Return [X, Y] of the center of cell containing provided text 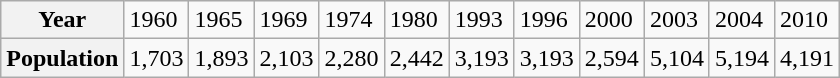
2,442 [416, 58]
1969 [286, 20]
2,594 [612, 58]
2,280 [352, 58]
1965 [222, 20]
1,703 [156, 58]
1960 [156, 20]
2010 [806, 20]
1980 [416, 20]
2004 [742, 20]
1996 [546, 20]
1,893 [222, 58]
2000 [612, 20]
2,103 [286, 58]
Year [62, 20]
5,104 [676, 58]
4,191 [806, 58]
1993 [482, 20]
2003 [676, 20]
Population [62, 58]
5,194 [742, 58]
1974 [352, 20]
